Return the (x, y) coordinate for the center point of the cell that contains the specified text.  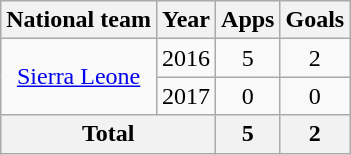
Goals (315, 20)
2017 (186, 96)
Year (186, 20)
Sierra Leone (79, 77)
National team (79, 20)
Apps (248, 20)
2016 (186, 58)
Total (108, 134)
